Determine the (x, y) coordinate at the center of the cell enclosing the given text.  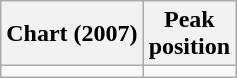
Chart (2007) (72, 34)
Peakposition (189, 34)
